Extract the [X, Y] coordinate from the center of the cell holding the provided text.  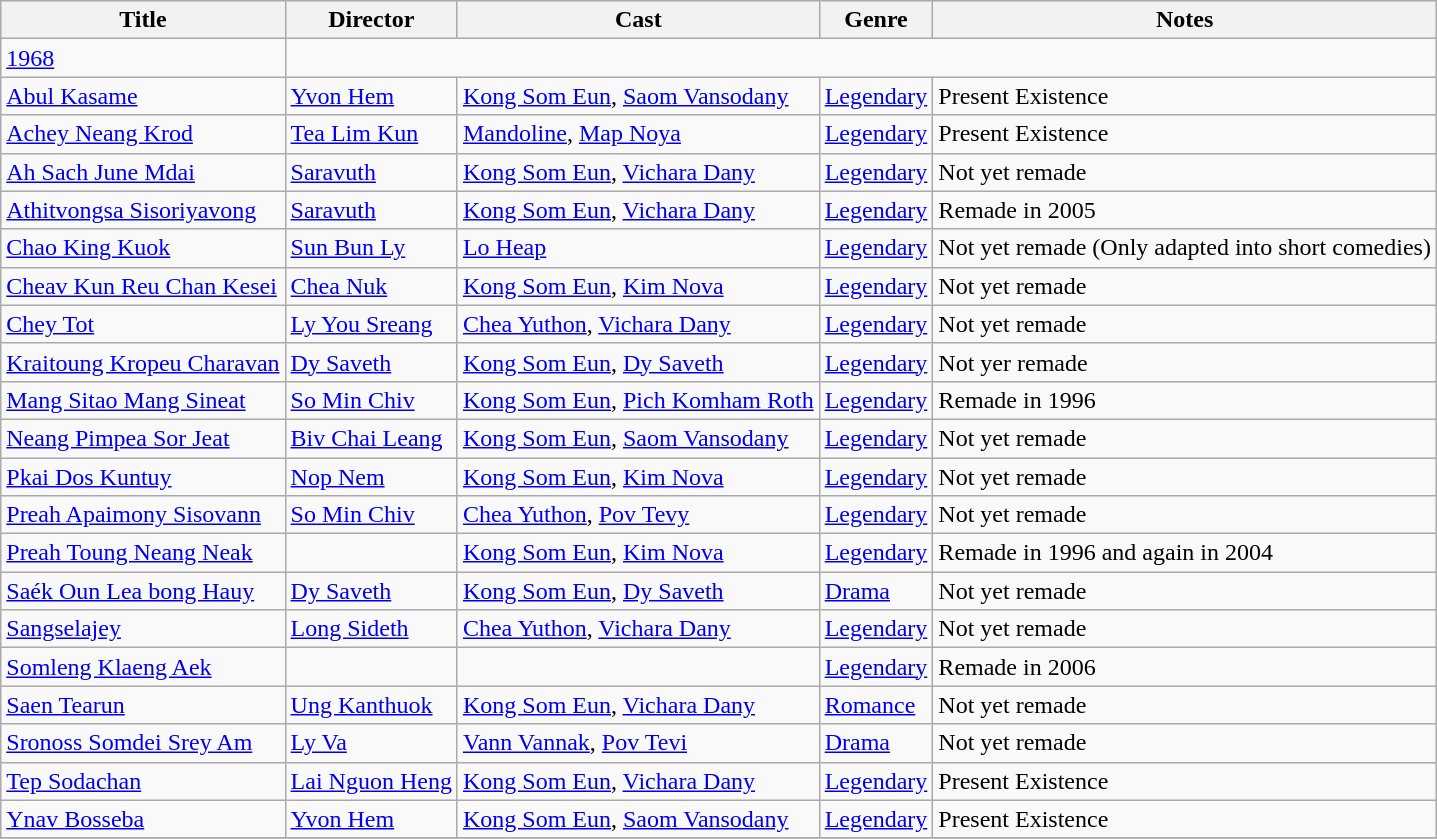
Saék Oun Lea bong Hauy [143, 591]
Ly You Sreang [371, 324]
Vann Vannak, Pov Tevi [638, 743]
Notes [1185, 20]
Ynav Bosseba [143, 819]
Chea Yuthon, Pov Tevy [638, 515]
Cast [638, 20]
Saen Tearun [143, 705]
Genre [876, 20]
Romance [876, 705]
Chea Nuk [371, 286]
Sun Bun Ly [371, 248]
Sronoss Somdei Srey Am [143, 743]
Preah Toung Neang Neak [143, 553]
Remade in 1996 [1185, 400]
Chao King Kuok [143, 248]
Somleng Klaeng Aek [143, 667]
Sangselajey [143, 629]
Lai Nguon Heng [371, 781]
Ah Sach June Mdai [143, 172]
Kraitoung Kropeu Charavan [143, 362]
Kong Som Eun, Pich Komham Roth [638, 400]
Neang Pimpea Sor Jeat [143, 438]
Abul Kasame [143, 96]
Not yet remade (Only adapted into short comedies) [1185, 248]
Remade in 2006 [1185, 667]
Mandoline, Map Noya [638, 134]
Athitvongsa Sisoriyavong [143, 210]
Mang Sitao Mang Sineat [143, 400]
Ly Va [371, 743]
Tep Sodachan [143, 781]
Long Sideth [371, 629]
Chey Tot [143, 324]
Cheav Kun Reu Chan Kesei [143, 286]
Ung Kanthuok [371, 705]
Nop Nem [371, 477]
Biv Chai Leang [371, 438]
Title [143, 20]
1968 [143, 58]
Pkai Dos Kuntuy [143, 477]
Remade in 1996 and again in 2004 [1185, 553]
Not yer remade [1185, 362]
Remade in 2005 [1185, 210]
Lo Heap [638, 248]
Tea Lim Kun [371, 134]
Achey Neang Krod [143, 134]
Preah Apaimony Sisovann [143, 515]
Director [371, 20]
